Return the (x, y) coordinate for the center point of the cell that contains the specified text.  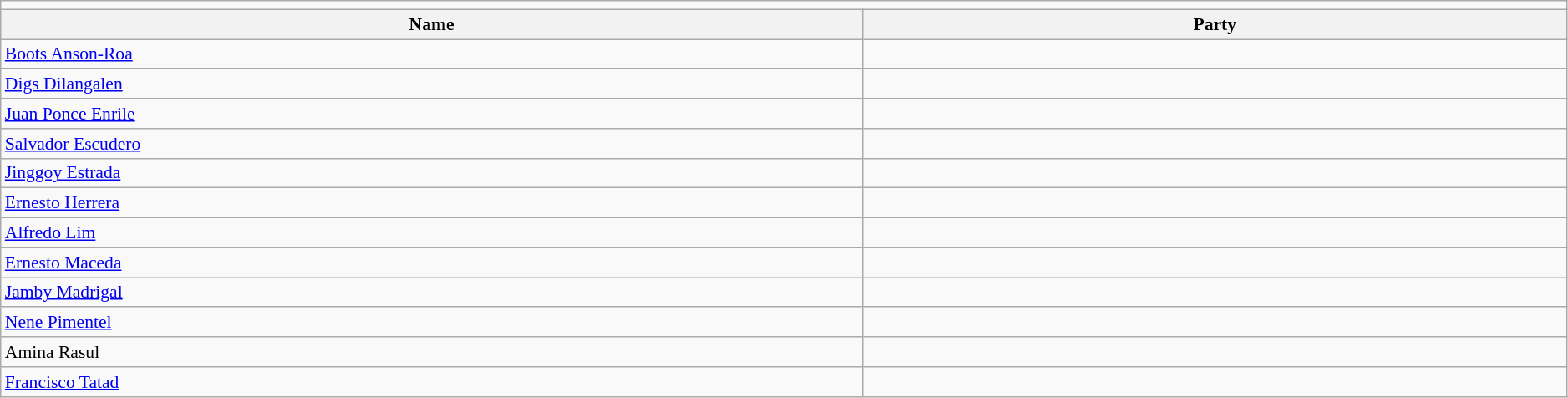
Name (432, 24)
Alfredo Lim (432, 233)
Boots Anson-Roa (432, 54)
Francisco Tatad (432, 382)
Amina Rasul (432, 352)
Ernesto Herrera (432, 203)
Digs Dilangalen (432, 84)
Jamby Madrigal (432, 293)
Party (1215, 24)
Ernesto Maceda (432, 263)
Nene Pimentel (432, 323)
Jinggoy Estrada (432, 173)
Salvador Escudero (432, 144)
Juan Ponce Enrile (432, 114)
